Identify which cell holds the provided text, then report its [x, y] central coordinate. 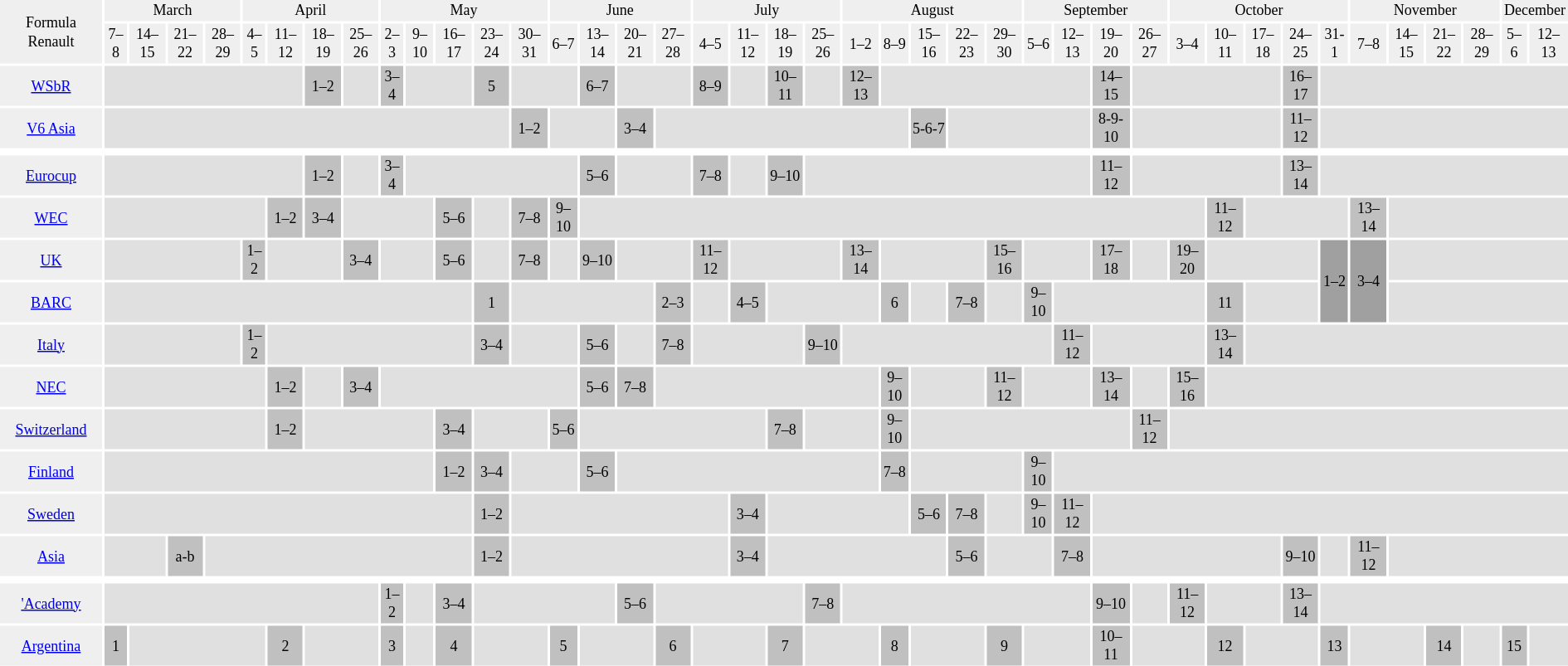
9 [1004, 645]
NEC [51, 386]
3 [392, 645]
Asia [51, 556]
'Academy [51, 604]
8-9-10 [1112, 128]
September [1096, 11]
a-b [186, 556]
4 [455, 645]
October [1259, 11]
WEC [51, 217]
December [1535, 11]
FormulaRenault [51, 32]
Eurocup [51, 176]
Sweden [51, 514]
August [933, 11]
12 [1225, 645]
V6 Asia [51, 128]
Argentina [51, 645]
July [767, 11]
8 [895, 645]
15 [1514, 645]
11 [1225, 302]
31-1 [1334, 43]
13 [1334, 645]
26–27 [1150, 43]
WSbR [51, 86]
29–30 [1004, 43]
Italy [51, 345]
March [173, 11]
23–24 [491, 43]
Finland [51, 471]
7 [785, 645]
BARC [51, 302]
Switzerland [51, 430]
May [464, 11]
5-6-7 [929, 128]
22–23 [967, 43]
April [310, 11]
UK [51, 260]
14 [1444, 645]
2 [285, 645]
20–21 [635, 43]
27–28 [674, 43]
30–31 [529, 43]
June [620, 11]
24–25 [1301, 43]
November [1425, 11]
